Pinpoint the cell where the given text exists, returning its (x, y) midpoint coordinate. 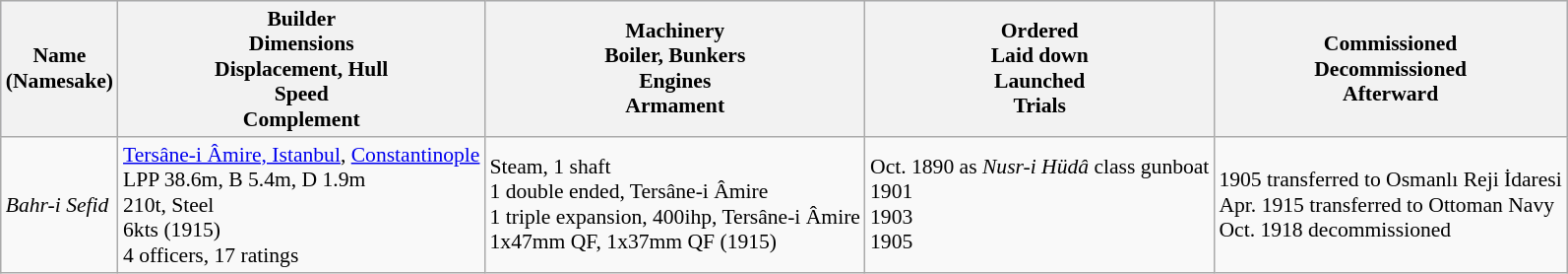
BuilderDimensionsDisplacement, HullSpeedComplement (301, 69)
Tersâne-i Âmire, Istanbul, ConstantinopleLPP 38.6m, B 5.4m, D 1.9m210t, Steel6kts (1915)4 officers, 17 ratings (301, 205)
Name(Namesake) (59, 69)
Oct. 1890 as Nusr-i Hüdâ class gunboat190119031905 (1039, 205)
OrderedLaid downLaunchedTrials (1039, 69)
Steam, 1 shaft1 double ended, Tersâne-i Âmire1 triple expansion, 400ihp, Tersâne-i Âmire1x47mm QF, 1x37mm QF (1915) (674, 205)
MachineryBoiler, BunkersEnginesArmament (674, 69)
CommissionedDecommissionedAfterward (1390, 69)
Bahr-i Sefid (59, 205)
1905 transferred to Osmanlı Reji İdaresiApr. 1915 transferred to Ottoman NavyOct. 1918 decommissioned (1390, 205)
